Return (X, Y) of the center of cell containing provided text 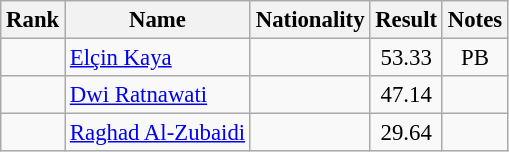
Nationality (310, 20)
Notes (474, 20)
Rank (33, 20)
47.14 (406, 95)
Elçin Kaya (158, 58)
PB (474, 58)
29.64 (406, 133)
Name (158, 20)
Dwi Ratnawati (158, 95)
Raghad Al-Zubaidi (158, 133)
53.33 (406, 58)
Result (406, 20)
